From the cell containing the given text, extract its center point as [x, y] coordinate. 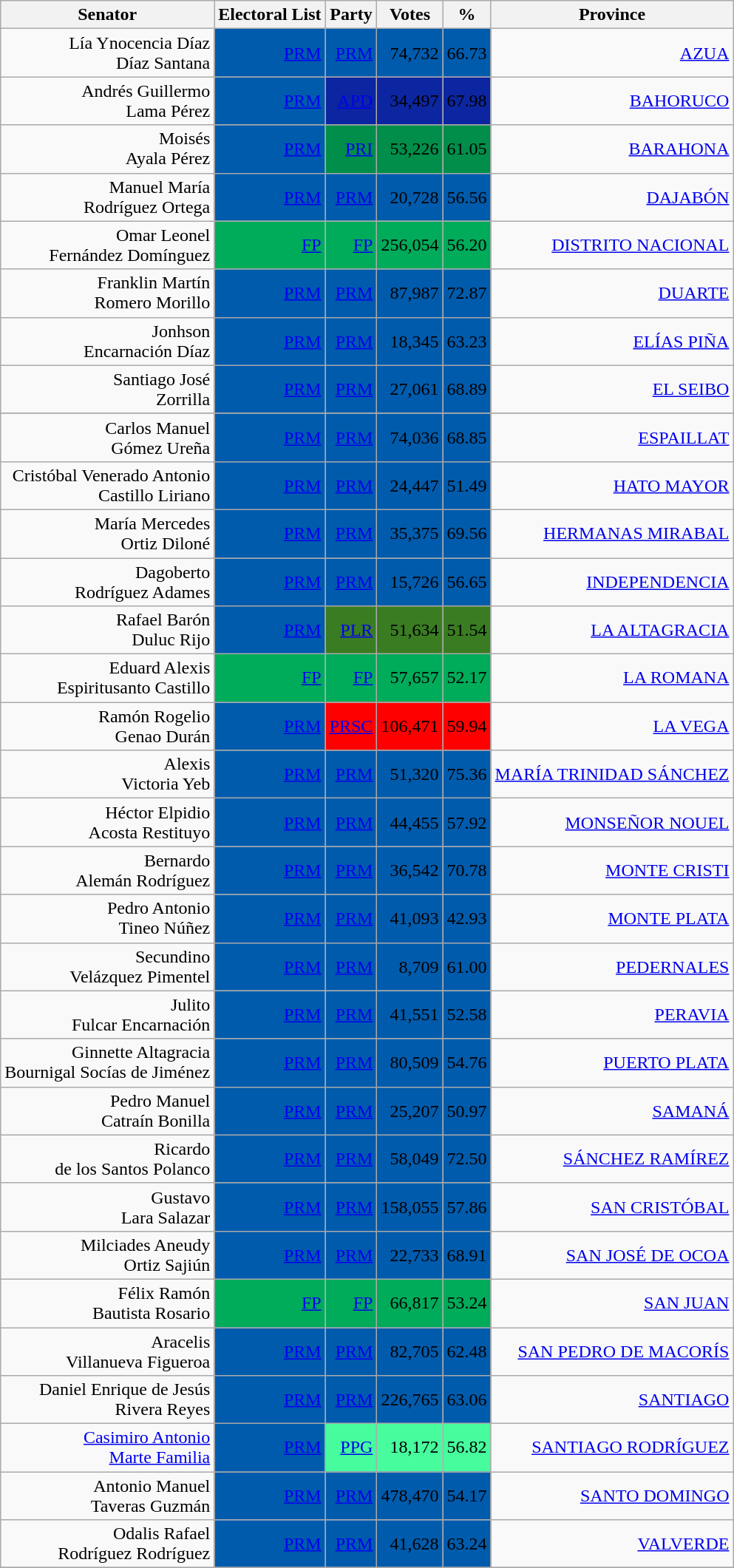
Casimiro AntonioMarte Familia [108, 1447]
Pedro AntonioTineo Núñez [108, 918]
PLR [351, 630]
80,509 [410, 1063]
Pedro ManuelCatraín Bonilla [108, 1110]
SecundinoVelázquez Pimentel [108, 967]
44,455 [410, 822]
LA ALTAGRACIA [612, 630]
SAN CRISTÓBAL [612, 1206]
MARÍA TRINIDAD SÁNCHEZ [612, 775]
74,732 [410, 53]
SAN JUAN [612, 1303]
63.06 [467, 1400]
ESPAILLAT [612, 438]
DagobertoRodríguez Adames [108, 581]
53,226 [410, 149]
34,497 [410, 101]
66,817 [410, 1303]
72.87 [467, 293]
Antonio ManuelTaveras Guzmán [108, 1496]
63.23 [467, 342]
BAHORUCO [612, 101]
70.78 [467, 871]
75.36 [467, 775]
67.98 [467, 101]
57.86 [467, 1206]
51.54 [467, 630]
PRI [351, 149]
PPG [351, 1447]
LA VEGA [612, 726]
PUERTO PLATA [612, 1063]
52.17 [467, 679]
35,375 [410, 534]
72.50 [467, 1159]
50.97 [467, 1110]
Electoral List [270, 15]
AlexisVictoria Yeb [108, 775]
JonhsonEncarnación Díaz [108, 342]
56.82 [467, 1447]
54.76 [467, 1063]
58,049 [410, 1159]
MONTE CRISTI [612, 871]
Province [612, 15]
24,447 [410, 485]
Santiago JoséZorrilla [108, 389]
EL SEIBO [612, 389]
Cristóbal Venerado AntonioCastillo Liriano [108, 485]
36,542 [410, 871]
54.17 [467, 1496]
57.92 [467, 822]
15,726 [410, 581]
SAN PEDRO DE MACORÍS [612, 1351]
VALVERDE [612, 1544]
51.49 [467, 485]
PEDERNALES [612, 967]
% [467, 15]
SAN JOSÉ DE OCOA [612, 1255]
HATO MAYOR [612, 485]
478,470 [410, 1496]
ELÍAS PIÑA [612, 342]
63.24 [467, 1544]
Franklin MartínRomero Morillo [108, 293]
Héctor ElpidioAcosta Restituyo [108, 822]
Senator [108, 15]
Lía Ynocencia Díaz Díaz Santana [108, 53]
SANTO DOMINGO [612, 1496]
106,471 [410, 726]
74,036 [410, 438]
HERMANAS MIRABAL [612, 534]
AZUA [612, 53]
41,551 [410, 1014]
DUARTE [612, 293]
Carlos ManuelGómez Ureña [108, 438]
JulitoFulcar Encarnación [108, 1014]
SAMANÁ [612, 1110]
53.24 [467, 1303]
Odalis RafaelRodríguez Rodríguez [108, 1544]
82,705 [410, 1351]
PERAVIA [612, 1014]
Daniel Enrique de JesúsRivera Reyes [108, 1400]
52.58 [467, 1014]
Andrés GuillermoLama Pérez [108, 101]
22,733 [410, 1255]
41,093 [410, 918]
66.73 [467, 53]
DAJABÓN [612, 197]
20,728 [410, 197]
61.05 [467, 149]
87,987 [410, 293]
INDEPENDENCIA [612, 581]
226,765 [410, 1400]
51,634 [410, 630]
27,061 [410, 389]
68.89 [467, 389]
56.20 [467, 245]
41,628 [410, 1544]
MONSEÑOR NOUEL [612, 822]
158,055 [410, 1206]
DISTRITO NACIONAL [612, 245]
Party [351, 15]
256,054 [410, 245]
62.48 [467, 1351]
Ricardode los Santos Polanco [108, 1159]
María MercedesOrtiz Diloné [108, 534]
Ramón RogelioGenao Durán [108, 726]
Votes [410, 15]
Félix RamónBautista Rosario [108, 1303]
PRSC [351, 726]
SANTIAGO [612, 1400]
BARAHONA [612, 149]
Eduard AlexisEspiritusanto Castillo [108, 679]
LA ROMANA [612, 679]
61.00 [467, 967]
69.56 [467, 534]
GustavoLara Salazar [108, 1206]
Rafael BarónDuluc Rijo [108, 630]
68.91 [467, 1255]
42.93 [467, 918]
18,172 [410, 1447]
BernardoAlemán Rodríguez [108, 871]
SÁNCHEZ RAMÍREZ [612, 1159]
51,320 [410, 775]
Ginnette AltagraciaBournigal Socías de Jiménez [108, 1063]
18,345 [410, 342]
25,207 [410, 1110]
57,657 [410, 679]
56.65 [467, 581]
AracelisVillanueva Figueroa [108, 1351]
68.85 [467, 438]
8,709 [410, 967]
MONTE PLATA [612, 918]
SANTIAGO RODRÍGUEZ [612, 1447]
Manuel MaríaRodríguez Ortega [108, 197]
Moisés Ayala Pérez [108, 149]
56.56 [467, 197]
59.94 [467, 726]
Milciades AneudyOrtiz Sajiún [108, 1255]
APD [351, 101]
Omar LeonelFernández Domínguez [108, 245]
